Return [x, y] of the center of cell containing provided text 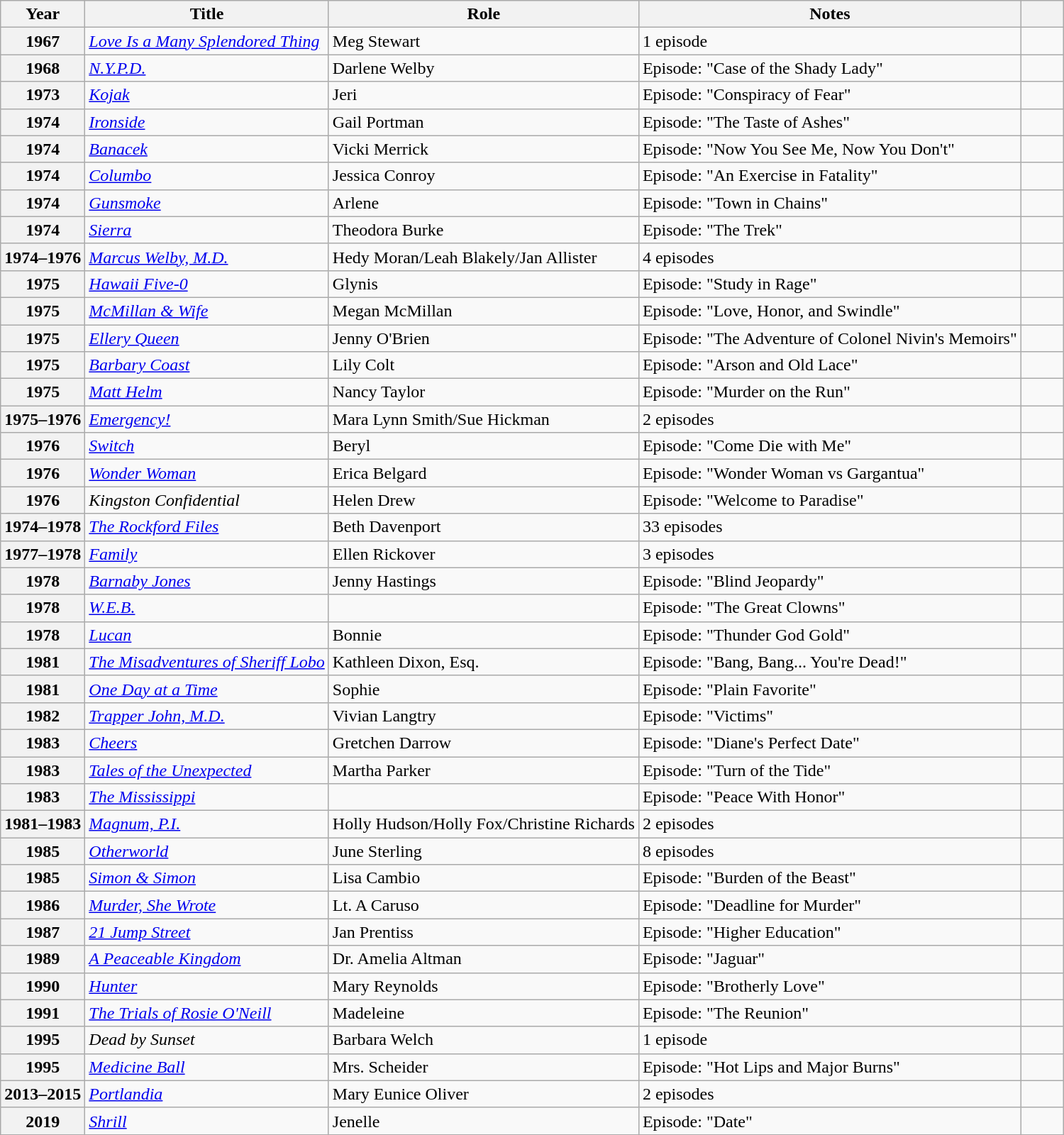
Episode: "Blind Jeopardy" [830, 581]
Jenny Hastings [484, 581]
Episode: "Brotherly Love" [830, 986]
Episode: "Hot Lips and Major Burns" [830, 1067]
Dr. Amelia Altman [484, 959]
2013–2015 [43, 1094]
Hunter [207, 986]
1977–1978 [43, 554]
Jessica Conroy [484, 176]
Episode: "Arson and Old Lace" [830, 365]
Otherworld [207, 851]
2019 [43, 1121]
Episode: "Murder on the Run" [830, 392]
Episode: "The Trek" [830, 230]
Magnum, P.I. [207, 824]
Cheers [207, 743]
Jeri [484, 95]
Mara Lynn Smith/Sue Hickman [484, 419]
Marcus Welby, M.D. [207, 257]
Trapper John, M.D. [207, 716]
Emergency! [207, 419]
1967 [43, 41]
1986 [43, 905]
1981–1983 [43, 824]
Barnaby Jones [207, 581]
Nancy Taylor [484, 392]
Role [484, 14]
1989 [43, 959]
Shrill [207, 1121]
1975–1976 [43, 419]
Year [43, 14]
1968 [43, 68]
Notes [830, 14]
The Rockford Files [207, 527]
1991 [43, 1013]
Wonder Woman [207, 473]
Lisa Cambio [484, 878]
N.Y.P.D. [207, 68]
Beth Davenport [484, 527]
Love Is a Many Splendored Thing [207, 41]
Bonnie [484, 635]
The Mississippi [207, 797]
1974–1976 [43, 257]
W.E.B. [207, 608]
Darlene Welby [484, 68]
Ironside [207, 122]
Episode: "Conspiracy of Fear" [830, 95]
June Sterling [484, 851]
21 Jump Street [207, 932]
Episode: "An Exercise in Fatality" [830, 176]
Episode: "The Taste of Ashes" [830, 122]
Episode: "Thunder God Gold" [830, 635]
Mary Reynolds [484, 986]
1982 [43, 716]
1974–1978 [43, 527]
Megan McMillan [484, 311]
1990 [43, 986]
Switch [207, 446]
Barbara Welch [484, 1040]
Martha Parker [484, 770]
Barbary Coast [207, 365]
Banacek [207, 149]
Madeleine [484, 1013]
Sierra [207, 230]
Jan Prentiss [484, 932]
Portlandia [207, 1094]
Mary Eunice Oliver [484, 1094]
McMillan & Wife [207, 311]
Episode: "Plain Favorite" [830, 689]
4 episodes [830, 257]
Episode: "Wonder Woman vs Gargantua" [830, 473]
Helen Drew [484, 500]
Episode: "Deadline for Murder" [830, 905]
Medicine Ball [207, 1067]
Hawaii Five-0 [207, 284]
Episode: "The Reunion" [830, 1013]
Beryl [484, 446]
Glynis [484, 284]
Sophie [484, 689]
Columbo [207, 176]
Meg Stewart [484, 41]
Episode: "Peace With Honor" [830, 797]
Lt. A Caruso [484, 905]
Episode: "The Adventure of Colonel Nivin's Memoirs" [830, 338]
Episode: "Study in Rage" [830, 284]
3 episodes [830, 554]
Episode: "Case of the Shady Lady" [830, 68]
Jenelle [484, 1121]
1987 [43, 932]
Mrs. Scheider [484, 1067]
Murder, She Wrote [207, 905]
The Trials of Rosie O'Neill [207, 1013]
Kojak [207, 95]
Erica Belgard [484, 473]
Ellen Rickover [484, 554]
Episode: "Burden of the Beast" [830, 878]
Arlene [484, 203]
Title [207, 14]
Episode: "Come Die with Me" [830, 446]
Episode: "Town in Chains" [830, 203]
Episode: "Bang, Bang... You're Dead!" [830, 662]
Lucan [207, 635]
Simon & Simon [207, 878]
A Peaceable Kingdom [207, 959]
Episode: "Now You See Me, Now You Don't" [830, 149]
Jenny O'Brien [484, 338]
Matt Helm [207, 392]
Dead by Sunset [207, 1040]
Episode: "Diane's Perfect Date" [830, 743]
Episode: "Love, Honor, and Swindle" [830, 311]
Gail Portman [484, 122]
Lily Colt [484, 365]
33 episodes [830, 527]
Episode: "Turn of the Tide" [830, 770]
Family [207, 554]
Tales of the Unexpected [207, 770]
One Day at a Time [207, 689]
The Misadventures of Sheriff Lobo [207, 662]
Ellery Queen [207, 338]
Episode: "Date" [830, 1121]
Holly Hudson/Holly Fox/Christine Richards [484, 824]
Hedy Moran/Leah Blakely/Jan Allister [484, 257]
Kingston Confidential [207, 500]
1973 [43, 95]
Vivian Langtry [484, 716]
Episode: "Higher Education" [830, 932]
8 episodes [830, 851]
Kathleen Dixon, Esq. [484, 662]
Episode: "Victims" [830, 716]
Theodora Burke [484, 230]
Episode: "Jaguar" [830, 959]
Episode: "The Great Clowns" [830, 608]
Gretchen Darrow [484, 743]
Episode: "Welcome to Paradise" [830, 500]
Gunsmoke [207, 203]
Vicki Merrick [484, 149]
